Extract the [X, Y] coordinate from the center of the cell holding the provided text.  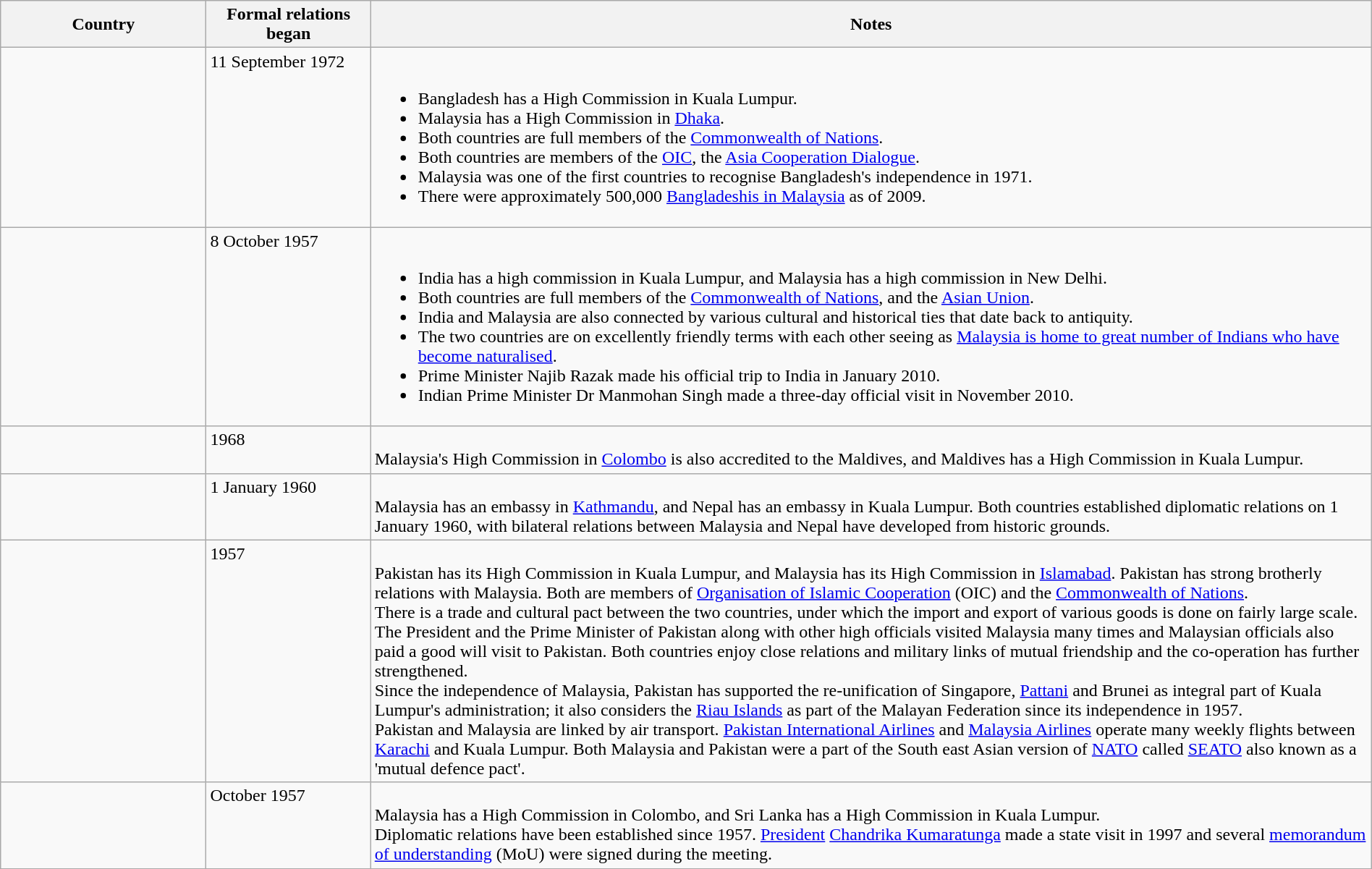
Malaysia's High Commission in Colombo is also accredited to the Maldives, and Maldives has a High Commission in Kuala Lumpur. [871, 450]
11 September 1972 [288, 137]
October 1957 [288, 825]
1957 [288, 661]
1 January 1960 [288, 506]
Country [103, 25]
Notes [871, 25]
8 October 1957 [288, 327]
1968 [288, 450]
Formal relations began [288, 25]
